For the text-containing cell, return its midpoint in (X, Y) coordinate format. 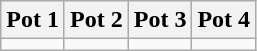
Pot 1 (33, 20)
Pot 4 (224, 20)
Pot 3 (160, 20)
Pot 2 (96, 20)
